Locate the cell with the specified text and output its [x, y] center coordinate. 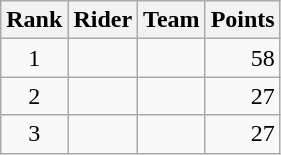
3 [34, 134]
Rider [103, 20]
Points [242, 20]
1 [34, 58]
2 [34, 96]
Rank [34, 20]
58 [242, 58]
Team [172, 20]
